Output the [x, y] coordinate of the center of the cell containing the given text.  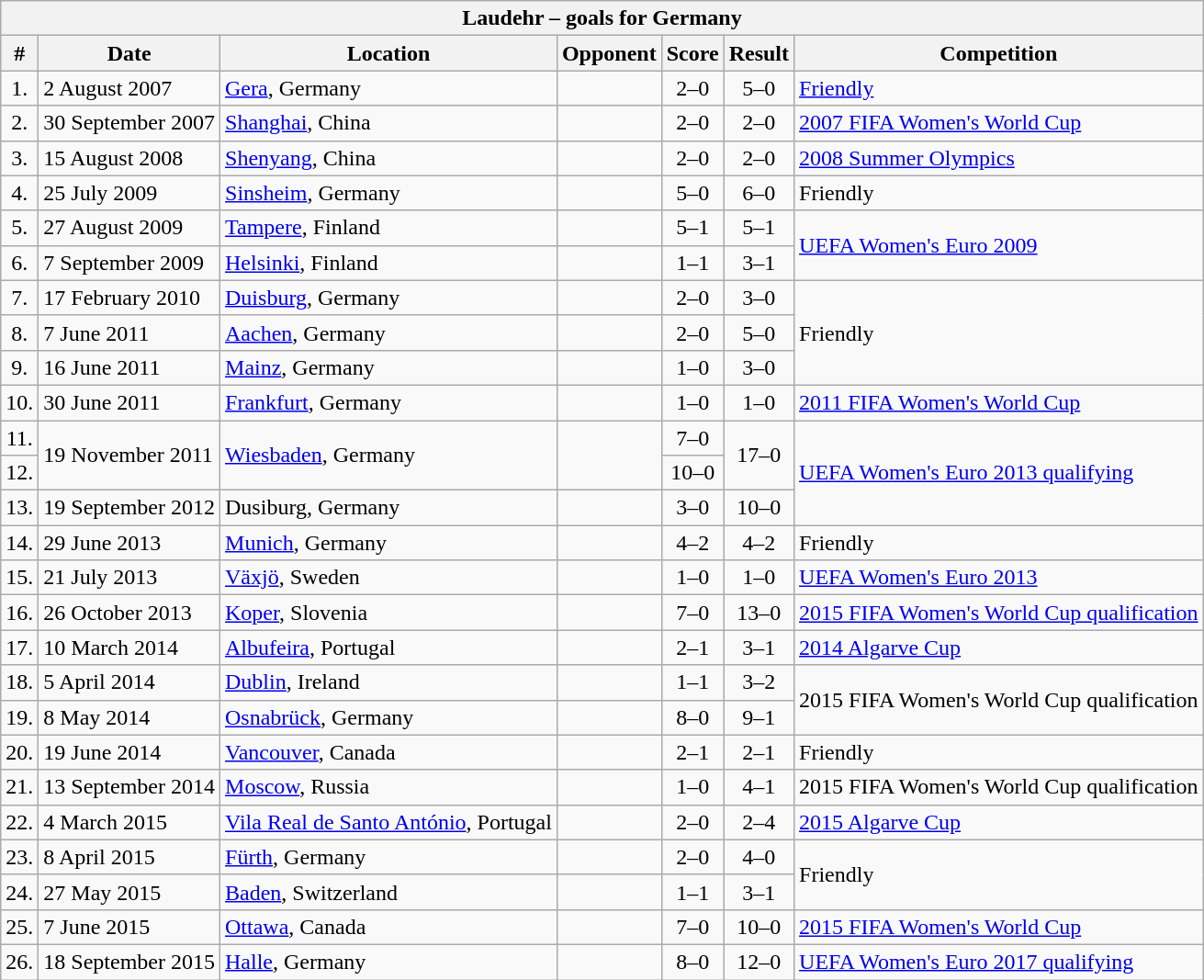
26. [20, 962]
Tampere, Finland [389, 228]
Frankfurt, Germany [389, 402]
25 July 2009 [129, 193]
20. [20, 752]
7 September 2009 [129, 263]
17. [20, 648]
16 June 2011 [129, 367]
19 November 2011 [129, 456]
7. [20, 298]
24. [20, 892]
Baden, Switzerland [389, 892]
21 July 2013 [129, 578]
Wiesbaden, Germany [389, 456]
4 March 2015 [129, 822]
15 August 2008 [129, 158]
9–1 [759, 717]
29 June 2013 [129, 543]
Date [129, 53]
Shanghai, China [389, 123]
19 June 2014 [129, 752]
Växjö, Sweden [389, 578]
Shenyang, China [389, 158]
17–0 [759, 456]
4–0 [759, 857]
Sinsheim, Germany [389, 193]
16. [20, 613]
2. [20, 123]
Dusiburg, Germany [389, 508]
3. [20, 158]
4. [20, 193]
10 March 2014 [129, 648]
8. [20, 332]
Ottawa, Canada [389, 927]
Score [692, 53]
23. [20, 857]
27 May 2015 [129, 892]
2008 Summer Olympics [999, 158]
Location [389, 53]
5 April 2014 [129, 682]
Result [759, 53]
13–0 [759, 613]
8 May 2014 [129, 717]
Dublin, Ireland [389, 682]
2015 FIFA Women's World Cup [999, 927]
6. [20, 263]
2–4 [759, 822]
27 August 2009 [129, 228]
Laudehr – goals for Germany [602, 18]
7 June 2015 [129, 927]
30 September 2007 [129, 123]
5. [20, 228]
19. [20, 717]
25. [20, 927]
13. [20, 508]
Gera, Germany [389, 88]
8 April 2015 [129, 857]
9. [20, 367]
# [20, 53]
1. [20, 88]
26 October 2013 [129, 613]
Vancouver, Canada [389, 752]
22. [20, 822]
2011 FIFA Women's World Cup [999, 402]
Albufeira, Portugal [389, 648]
11. [20, 438]
14. [20, 543]
12. [20, 473]
Koper, Slovenia [389, 613]
2007 FIFA Women's World Cup [999, 123]
7 June 2011 [129, 332]
Munich, Germany [389, 543]
6–0 [759, 193]
Halle, Germany [389, 962]
12–0 [759, 962]
30 June 2011 [129, 402]
10. [20, 402]
UEFA Women's Euro 2013 qualifying [999, 473]
Moscow, Russia [389, 787]
2015 Algarve Cup [999, 822]
18. [20, 682]
UEFA Women's Euro 2017 qualifying [999, 962]
19 September 2012 [129, 508]
18 September 2015 [129, 962]
UEFA Women's Euro 2009 [999, 245]
Duisburg, Germany [389, 298]
Helsinki, Finland [389, 263]
Competition [999, 53]
Opponent [609, 53]
3–2 [759, 682]
21. [20, 787]
2 August 2007 [129, 88]
UEFA Women's Euro 2013 [999, 578]
4–1 [759, 787]
17 February 2010 [129, 298]
Mainz, Germany [389, 367]
15. [20, 578]
Osnabrück, Germany [389, 717]
13 September 2014 [129, 787]
Vila Real de Santo António, Portugal [389, 822]
Aachen, Germany [389, 332]
Fürth, Germany [389, 857]
2014 Algarve Cup [999, 648]
